Detect which cell encompasses the target text, then output its (X, Y) center coordinate. 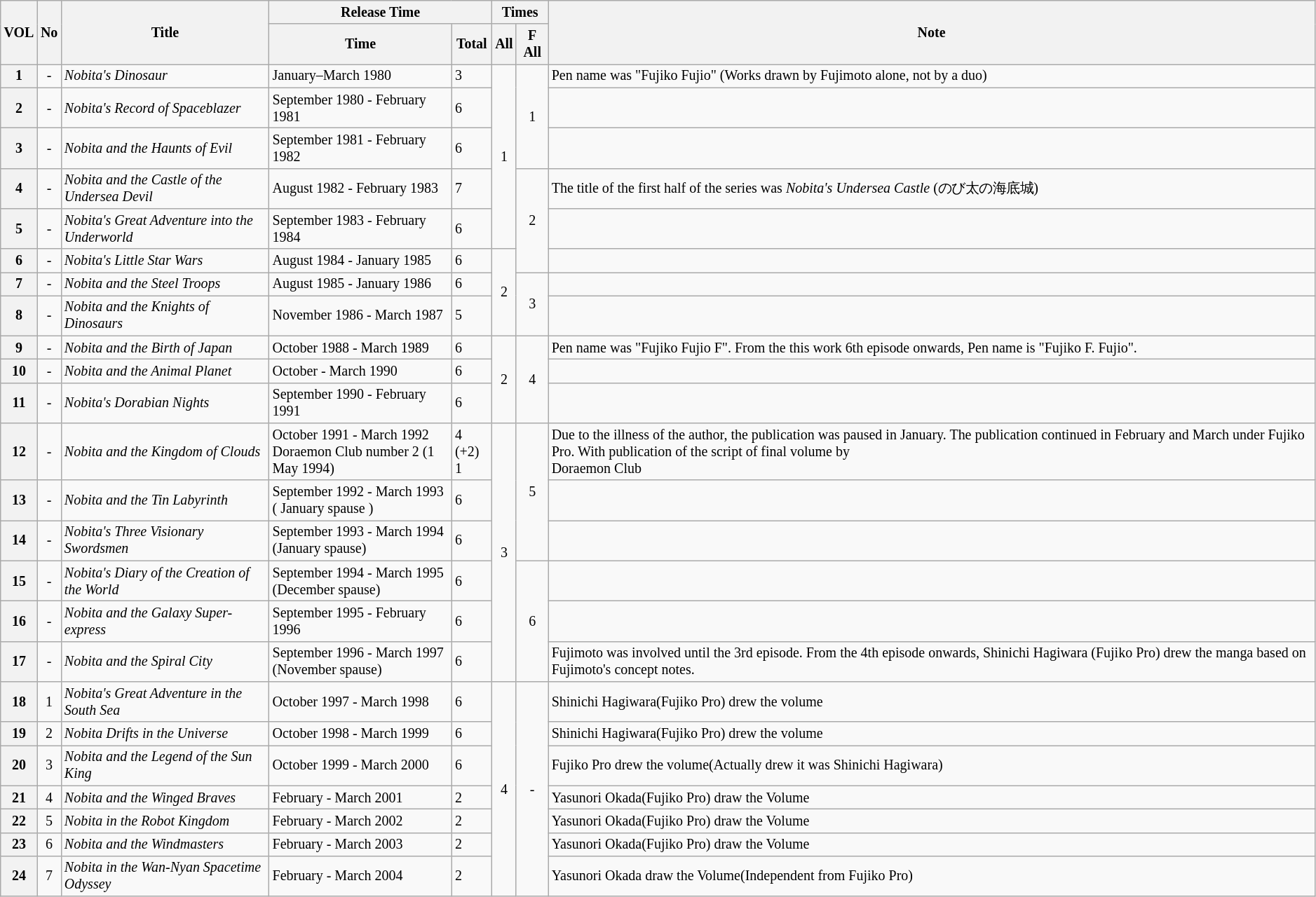
17 (19, 662)
Nobita's Little Star Wars (165, 261)
September 1983 - February 1984 (360, 228)
October 1999 - March 2000 (360, 765)
September 1980 - February 1981 (360, 108)
Nobita and the Legend of the Sun King (165, 765)
12 (19, 451)
19 (19, 733)
23 (19, 844)
Time (360, 45)
November 1986 - March 1987 (360, 315)
Nobita's Diary of the Creation of the World (165, 582)
Pen name was "Fujiko Fujio F". From the this work 6th episode onwards, Pen name is "Fujiko F. Fujio". (931, 348)
Nobita's Dinosaur (165, 76)
Nobita and the Winged Braves (165, 797)
11 (19, 404)
The title of the first half of the series was Nobita's Undersea Castle (のび太の海底城) (931, 188)
Nobita and the Castle of the Undersea Devil (165, 188)
16 (19, 621)
Nobita and the Windmasters (165, 844)
September 1995 - February 1996 (360, 621)
February - March 2004 (360, 876)
18 (19, 702)
February - March 2001 (360, 797)
Nobita's Dorabian Nights (165, 404)
9 (19, 348)
Nobita's Three Visionary Swordsmen (165, 541)
September 1992 - March 1993 ( January spause ) (360, 500)
Nobita and the Galaxy Super-express (165, 621)
Nobita and the Animal Planet (165, 371)
Nobita Drifts in the Universe (165, 733)
No (49, 32)
Yasunori Okada draw the Volume(Independent from Fujiko Pro) (931, 876)
September 1996 - March 1997(November spause) (360, 662)
8 (19, 315)
September 1993 - March 1994 (January spause) (360, 541)
Nobita and the Tin Labyrinth (165, 500)
Release Time (381, 13)
August 1982 - February 1983 (360, 188)
January–March 1980 (360, 76)
Nobita and the Spiral City (165, 662)
Note (931, 32)
Total (471, 45)
All (503, 45)
Nobita in the Robot Kingdom (165, 821)
13 (19, 500)
Title (165, 32)
October 1997 - March 1998 (360, 702)
Nobita and the Knights of Dinosaurs (165, 315)
Nobita and the Steel Troops (165, 285)
October - March 1990 (360, 371)
September 1990 - February 1991 (360, 404)
February - March 2002 (360, 821)
Nobita and the Birth of Japan (165, 348)
October 1988 - March 1989 (360, 348)
15 (19, 582)
Times (520, 13)
22 (19, 821)
VOL (19, 32)
4 (+2)1 (471, 451)
Nobita's Record of Spaceblazer (165, 108)
Nobita and the Haunts of Evil (165, 149)
21 (19, 797)
Nobita's Great Adventure in the South Sea (165, 702)
Nobita's Great Adventure into the Underworld (165, 228)
F All (532, 45)
Nobita and the Kingdom of Clouds (165, 451)
Pen name was "Fujiko Fujio" (Works drawn by Fujimoto alone, not by a duo) (931, 76)
February - March 2003 (360, 844)
October 1991 - March 1992Doraemon Club number 2 (1 May 1994) (360, 451)
August 1985 - January 1986 (360, 285)
Fujiko Pro drew the volume(Actually drew it was Shinichi Hagiwara) (931, 765)
October 1998 - March 1999 (360, 733)
10 (19, 371)
September 1981 - February 1982 (360, 149)
24 (19, 876)
Nobita in the Wan-Nyan Spacetime Odyssey (165, 876)
14 (19, 541)
20 (19, 765)
September 1994 - March 1995 (December spause) (360, 582)
August 1984 - January 1985 (360, 261)
